Identify which cell holds the provided text, then report its [x, y] central coordinate. 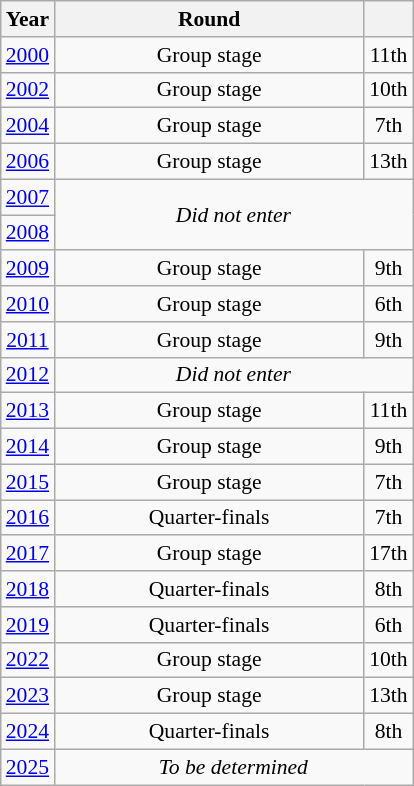
Round [209, 19]
2010 [28, 304]
2014 [28, 447]
2008 [28, 233]
2002 [28, 90]
2004 [28, 126]
2017 [28, 554]
2023 [28, 696]
2007 [28, 197]
2022 [28, 660]
2019 [28, 625]
2009 [28, 269]
2025 [28, 767]
2011 [28, 340]
2015 [28, 482]
2006 [28, 162]
2016 [28, 518]
To be determined [234, 767]
17th [388, 554]
2000 [28, 55]
2012 [28, 375]
2018 [28, 589]
2013 [28, 411]
Year [28, 19]
2024 [28, 732]
